Return [X, Y] of the center of cell containing provided text 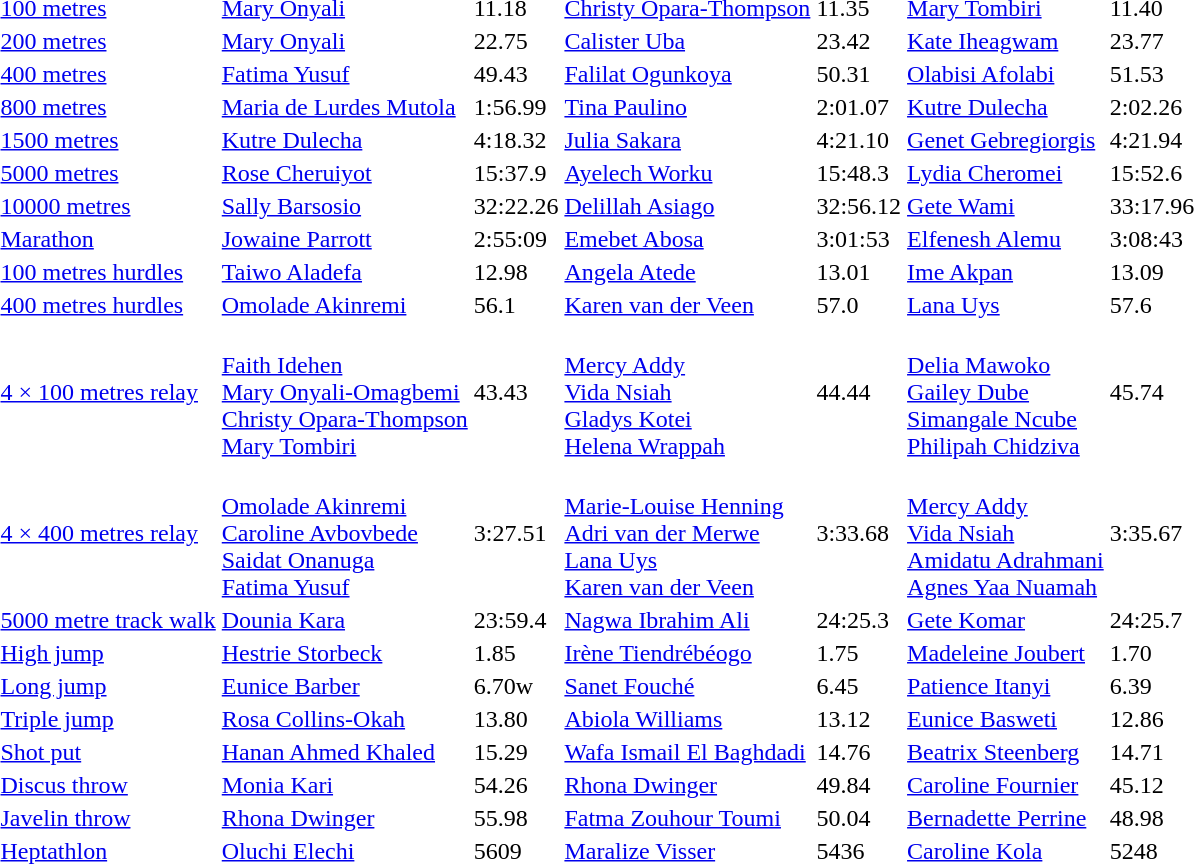
2:01.07 [859, 107]
Fatma Zouhour Toumi [688, 818]
22.75 [516, 41]
Olabisi Afolabi [1006, 74]
Beatrix Steenberg [1006, 752]
1.85 [516, 653]
Fatima Yusuf [344, 74]
23:59.4 [516, 620]
Monia Kari [344, 785]
1.75 [859, 653]
Delillah Asiago [688, 206]
3:27.51 [516, 533]
Tina Paulino [688, 107]
2:55:09 [516, 239]
Gete Wami [1006, 206]
44.44 [859, 392]
Elfenesh Alemu [1006, 239]
15:37.9 [516, 173]
Eunice Barber [344, 686]
Irène Tiendrébéogo [688, 653]
Abiola Williams [688, 719]
Calister Uba [688, 41]
6.45 [859, 686]
Lana Uys [1006, 305]
Nagwa Ibrahim Ali [688, 620]
24:25.3 [859, 620]
3:33.68 [859, 533]
Mary Onyali [344, 41]
Wafa Ismail El Baghdadi [688, 752]
Kate Iheagwam [1006, 41]
Maria de Lurdes Mutola [344, 107]
Gete Komar [1006, 620]
49.84 [859, 785]
23.42 [859, 41]
32:22.26 [516, 206]
Emebet Abosa [688, 239]
Bernadette Perrine [1006, 818]
54.26 [516, 785]
Hestrie Storbeck [344, 653]
43.43 [516, 392]
6.70w [516, 686]
4:21.10 [859, 140]
Eunice Basweti [1006, 719]
Omolade Akinremi [344, 305]
12.98 [516, 272]
Hanan Ahmed Khaled [344, 752]
15.29 [516, 752]
Jowaine Parrott [344, 239]
50.04 [859, 818]
Ime Akpan [1006, 272]
Delia MawokoGailey DubeSimangale NcubePhilipah Chidziva [1006, 392]
14.76 [859, 752]
Sally Barsosio [344, 206]
Faith IdehenMary Onyali-OmagbemiChristy Opara-ThompsonMary Tombiri [344, 392]
Rosa Collins-Okah [344, 719]
55.98 [516, 818]
Genet Gebregiorgis [1006, 140]
Rose Cheruiyot [344, 173]
Dounia Kara [344, 620]
Marie-Louise HenningAdri van der MerweLana UysKaren van der Veen [688, 533]
49.43 [516, 74]
Sanet Fouché [688, 686]
Mercy AddyVida NsiahAmidatu AdrahmaniAgnes Yaa Nuamah [1006, 533]
Falilat Ogunkoya [688, 74]
3:01:53 [859, 239]
15:48.3 [859, 173]
50.31 [859, 74]
57.0 [859, 305]
Caroline Fournier [1006, 785]
Taiwo Aladefa [344, 272]
13.12 [859, 719]
Julia Sakara [688, 140]
Karen van der Veen [688, 305]
Patience Itanyi [1006, 686]
56.1 [516, 305]
13.01 [859, 272]
Ayelech Worku [688, 173]
Madeleine Joubert [1006, 653]
Mercy AddyVida NsiahGladys KoteiHelena Wrappah [688, 392]
32:56.12 [859, 206]
Angela Atede [688, 272]
Lydia Cheromei [1006, 173]
Omolade AkinremiCaroline AvbovbedeSaidat OnanugaFatima Yusuf [344, 533]
13.80 [516, 719]
4:18.32 [516, 140]
1:56.99 [516, 107]
